Find where the given text appears and provide that cell's center as [X, Y] coordinate. 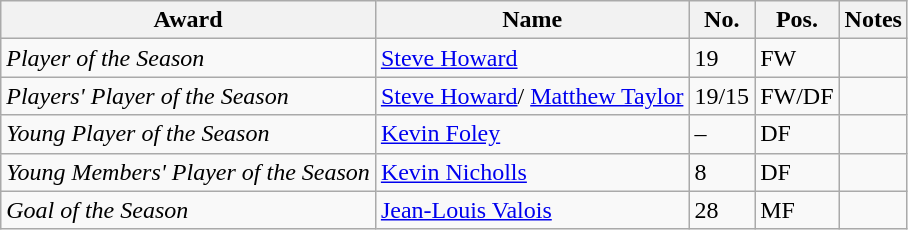
– [722, 134]
8 [722, 172]
Young Player of the Season [188, 134]
FW [797, 58]
Steve Howard/ Matthew Taylor [532, 96]
19 [722, 58]
Name [532, 20]
Notes [873, 20]
19/15 [722, 96]
28 [722, 210]
Award [188, 20]
Young Members' Player of the Season [188, 172]
Players' Player of the Season [188, 96]
MF [797, 210]
Player of the Season [188, 58]
Goal of the Season [188, 210]
FW/DF [797, 96]
Kevin Nicholls [532, 172]
Pos. [797, 20]
No. [722, 20]
Jean-Louis Valois [532, 210]
Kevin Foley [532, 134]
Steve Howard [532, 58]
